Extract the [x, y] coordinate from the center of the cell holding the provided text.  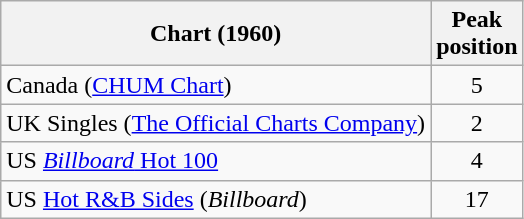
17 [477, 199]
5 [477, 85]
Canada (CHUM Chart) [216, 85]
4 [477, 161]
UK Singles (The Official Charts Company) [216, 123]
2 [477, 123]
US Hot R&B Sides (Billboard) [216, 199]
US Billboard Hot 100 [216, 161]
Chart (1960) [216, 34]
Peakposition [477, 34]
